Return (x, y) of the center of cell containing provided text 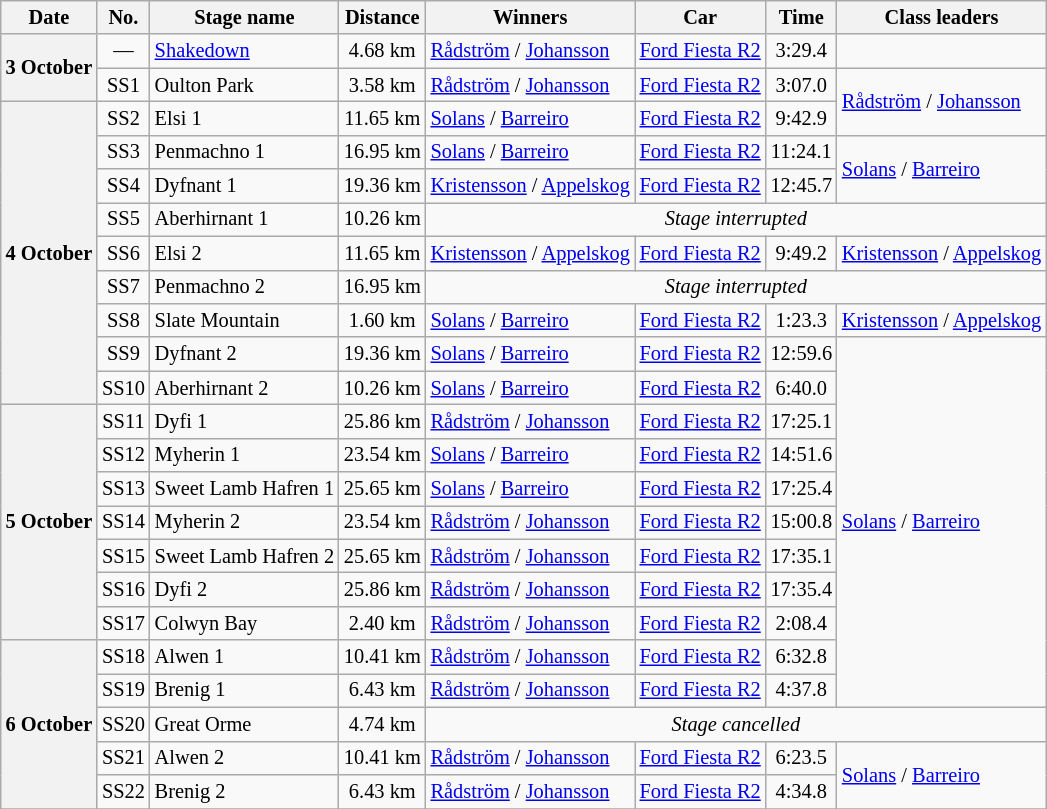
17:35.1 (802, 556)
4.68 km (382, 51)
Shakedown (244, 51)
3 October (49, 68)
6:23.5 (802, 758)
SS11 (124, 421)
Colwyn Bay (244, 623)
6:32.8 (802, 657)
Car (700, 17)
SS19 (124, 690)
9:42.9 (802, 118)
17:35.4 (802, 589)
5 October (49, 522)
Myherin 2 (244, 522)
SS1 (124, 85)
17:25.1 (802, 421)
Slate Mountain (244, 320)
SS16 (124, 589)
SS22 (124, 791)
Aberhirnant 1 (244, 219)
Brenig 2 (244, 791)
6:40.0 (802, 388)
12:45.7 (802, 186)
SS6 (124, 253)
SS21 (124, 758)
SS2 (124, 118)
SS17 (124, 623)
Dyfnant 2 (244, 354)
Alwen 2 (244, 758)
SS14 (124, 522)
1.60 km (382, 320)
No. (124, 17)
Sweet Lamb Hafren 2 (244, 556)
Winners (530, 17)
SS4 (124, 186)
3.58 km (382, 85)
2.40 km (382, 623)
SS5 (124, 219)
4.74 km (382, 724)
SS15 (124, 556)
Sweet Lamb Hafren 1 (244, 489)
Penmachno 1 (244, 152)
SS9 (124, 354)
Myherin 1 (244, 455)
Elsi 2 (244, 253)
2:08.4 (802, 623)
SS12 (124, 455)
Great Orme (244, 724)
Alwen 1 (244, 657)
Class leaders (942, 17)
11:24.1 (802, 152)
Oulton Park (244, 85)
3:29.4 (802, 51)
SS13 (124, 489)
4 October (49, 252)
SS3 (124, 152)
3:07.0 (802, 85)
Dyfi 2 (244, 589)
Penmachno 2 (244, 287)
Dyfi 1 (244, 421)
SS7 (124, 287)
Dyfnant 1 (244, 186)
Aberhirnant 2 (244, 388)
Stage name (244, 17)
Brenig 1 (244, 690)
1:23.3 (802, 320)
SS20 (124, 724)
— (124, 51)
Time (802, 17)
Stage cancelled (736, 724)
Date (49, 17)
9:49.2 (802, 253)
6 October (49, 724)
17:25.4 (802, 489)
SS8 (124, 320)
14:51.6 (802, 455)
SS10 (124, 388)
Elsi 1 (244, 118)
15:00.8 (802, 522)
4:37.8 (802, 690)
Distance (382, 17)
4:34.8 (802, 791)
SS18 (124, 657)
12:59.6 (802, 354)
